Locate the cell with the specified text and output its (x, y) center coordinate. 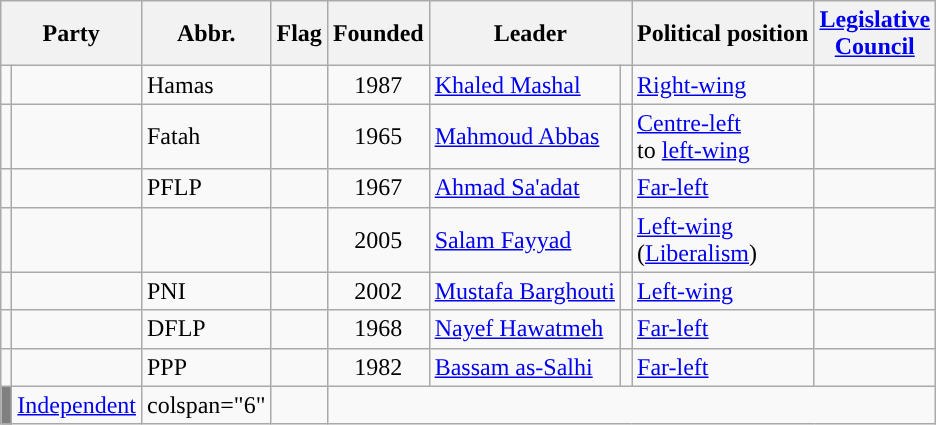
Left-wing(Liberalism) (723, 240)
PPP (206, 367)
Political position (723, 34)
Founded (378, 34)
Nayef Hawatmeh (524, 329)
Bassam as-Salhi (524, 367)
1982 (378, 367)
Salam Fayyad (524, 240)
Fatah (206, 136)
2005 (378, 240)
PNI (206, 291)
LegislativeCouncil (875, 34)
Right-wing (723, 85)
colspan="6" (206, 405)
1967 (378, 188)
Flag (299, 34)
Leader (530, 34)
DFLP (206, 329)
Left-wing (723, 291)
Mustafa Barghouti (524, 291)
Centre-leftto left-wing (723, 136)
PFLP (206, 188)
Hamas (206, 85)
Mahmoud Abbas (524, 136)
1987 (378, 85)
2002 (378, 291)
Party (72, 34)
1968 (378, 329)
Independent (77, 405)
Abbr. (206, 34)
1965 (378, 136)
Khaled Mashal (524, 85)
Ahmad Sa'adat (524, 188)
